Find where the given text appears and provide that cell's center as (x, y) coordinate. 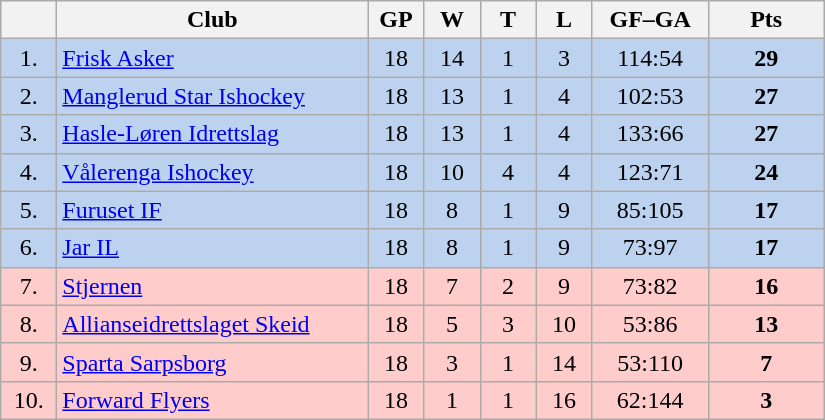
Forward Flyers (212, 400)
Jar IL (212, 248)
Vålerenga Ishockey (212, 172)
2 (508, 286)
Stjernen (212, 286)
Pts (766, 20)
5 (452, 324)
114:54 (650, 58)
GF–GA (650, 20)
6. (29, 248)
133:66 (650, 134)
53:110 (650, 362)
W (452, 20)
Sparta Sarpsborg (212, 362)
102:53 (650, 96)
10. (29, 400)
8. (29, 324)
123:71 (650, 172)
2. (29, 96)
L (564, 20)
Manglerud Star Ishockey (212, 96)
Furuset IF (212, 210)
Club (212, 20)
Allianseidrettslaget Skeid (212, 324)
24 (766, 172)
73:82 (650, 286)
GP (396, 20)
7. (29, 286)
73:97 (650, 248)
Frisk Asker (212, 58)
4. (29, 172)
62:144 (650, 400)
53:86 (650, 324)
Hasle-Løren Idrettslag (212, 134)
T (508, 20)
29 (766, 58)
5. (29, 210)
3. (29, 134)
1. (29, 58)
85:105 (650, 210)
9. (29, 362)
